Pinpoint the cell where the given text exists, returning its [x, y] midpoint coordinate. 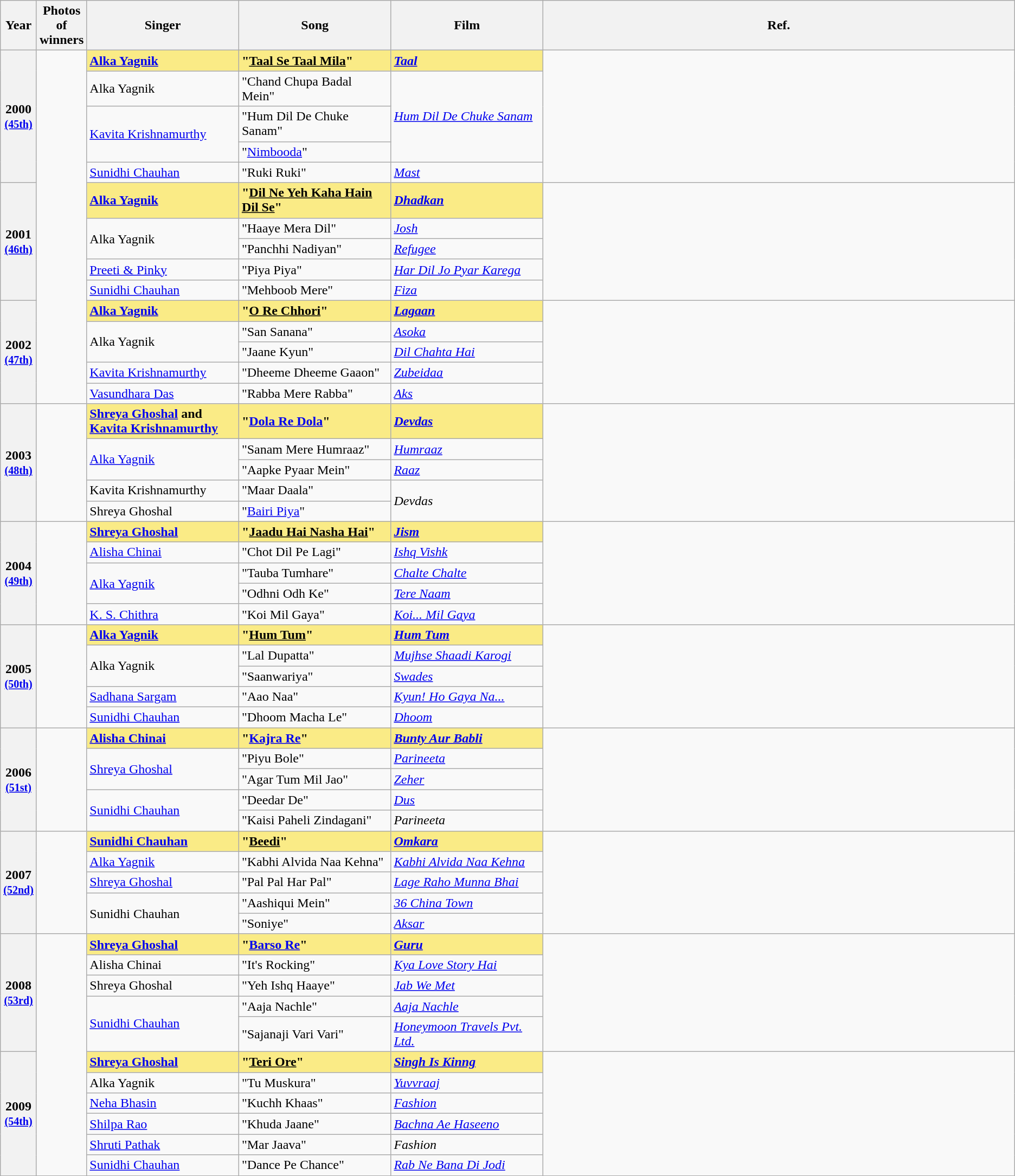
Sadhana Sargam [163, 697]
Film [467, 25]
Kya Love Story Hai [467, 965]
Hum Tum [467, 635]
2006 (51st) [18, 779]
"Hum Tum" [314, 635]
"Mehboob Mere" [314, 290]
"Deedar De" [314, 800]
"Koi Mil Gaya" [314, 614]
"Kaisi Paheli Zindagani" [314, 820]
"Barso Re" [314, 944]
"Aaja Nachle" [314, 1006]
Shruti Pathak [163, 1145]
Bachna Ae Haseeno [467, 1124]
Refugee [467, 249]
"Dheeme Dheeme Gaaon" [314, 373]
Vasundhara Das [163, 393]
2001 (46th) [18, 242]
Guru [467, 944]
Omkara [467, 841]
"Piya Piya" [314, 269]
Neha Bhasin [163, 1103]
"Lal Dupatta" [314, 655]
Dil Chahta Hai [467, 352]
Aksar [467, 923]
36 China Town [467, 903]
"Dance Pe Chance" [314, 1165]
"Bairi Piya" [314, 511]
Taal [467, 61]
Yuvvraaj [467, 1083]
"Maar Daala" [314, 490]
Fiza [467, 290]
Koi... Mil Gaya [467, 614]
"Nimbooda" [314, 152]
Photos of winners [61, 25]
"Dil Ne Yeh Kaha Hain Dil Se" [314, 201]
"Saanwariya" [314, 676]
"Dola Re Dola" [314, 422]
Har Dil Jo Pyar Karega [467, 269]
"Odhni Odh Ke" [314, 593]
Singer [163, 25]
Kabhi Alvida Naa Kehna [467, 862]
2007 (52nd) [18, 882]
Jab We Met [467, 985]
"Aapke Pyaar Mein" [314, 470]
Shilpa Rao [163, 1124]
"Panchhi Nadiyan" [314, 249]
"Soniye" [314, 923]
"It's Rocking" [314, 965]
Chalte Chalte [467, 573]
"Kajra Re" [314, 738]
Hum Dil De Chuke Sanam [467, 117]
"Taal Se Taal Mila" [314, 61]
"Teri Ore" [314, 1062]
"Beedi" [314, 841]
Rab Ne Bana Di Jodi [467, 1165]
Bunty Aur Babli [467, 738]
Swades [467, 676]
"San Sanana" [314, 331]
Year [18, 25]
Dhadkan [467, 201]
"Mar Jaava" [314, 1145]
"Chot Dil Pe Lagi" [314, 552]
"Tauba Tumhare" [314, 573]
2003 (48th) [18, 463]
Tere Naam [467, 593]
"Kuchh Khaas" [314, 1103]
2004 (49th) [18, 573]
Singh Is Kinng [467, 1062]
"Rabba Mere Rabba" [314, 393]
Ishq Vishk [467, 552]
"Sajanaji Vari Vari" [314, 1034]
Mujhse Shaadi Karogi [467, 655]
Jism [467, 532]
"Yeh Ishq Haaye" [314, 985]
Raaz [467, 470]
Shreya Ghoshal and Kavita Krishnamurthy [163, 422]
2002 (47th) [18, 352]
"Aashiqui Mein" [314, 903]
"Tu Muskura" [314, 1083]
Honeymoon Travels Pvt. Ltd. [467, 1034]
Lage Raho Munna Bhai [467, 882]
Ref. [779, 25]
"Ruki Ruki" [314, 172]
"Haaye Mera Dil" [314, 228]
2005 (50th) [18, 676]
"Dhoom Macha Le" [314, 718]
"Pal Pal Har Pal" [314, 882]
"Kabhi Alvida Naa Kehna" [314, 862]
Song [314, 25]
"Aao Naa" [314, 697]
"Piyu Bole" [314, 759]
Asoka [467, 331]
"Chand Chupa Badal Mein" [314, 89]
"Jaadu Hai Nasha Hai" [314, 532]
"O Re Chhori" [314, 311]
"Hum Dil De Chuke Sanam" [314, 124]
Kyun! Ho Gaya Na... [467, 697]
Dus [467, 800]
"Khuda Jaane" [314, 1124]
Zeher [467, 779]
Preeti & Pinky [163, 269]
Aaja Nachle [467, 1006]
Lagaan [467, 311]
"Sanam Mere Humraaz" [314, 449]
Mast [467, 172]
"Agar Tum Mil Jao" [314, 779]
Dhoom [467, 718]
Zubeidaa [467, 373]
Aks [467, 393]
Josh [467, 228]
2000 (45th) [18, 117]
2009 (54th) [18, 1114]
2008 (53rd) [18, 993]
Humraaz [467, 449]
"Jaane Kyun" [314, 352]
K. S. Chithra [163, 614]
